Determine the [X, Y] coordinate at the center of the cell enclosing the given text.  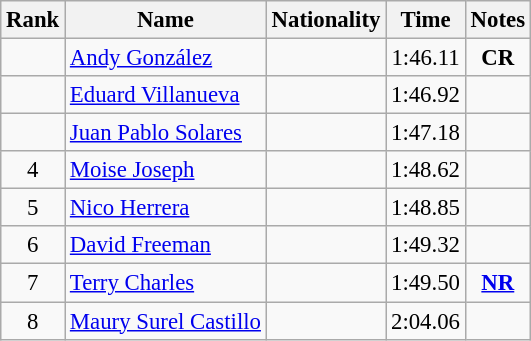
6 [33, 245]
1:47.18 [426, 133]
Time [426, 20]
1:46.92 [426, 95]
Juan Pablo Solares [166, 133]
1:46.11 [426, 58]
1:48.62 [426, 170]
Nico Herrera [166, 208]
1:49.32 [426, 245]
Andy González [166, 58]
4 [33, 170]
David Freeman [166, 245]
Maury Surel Castillo [166, 321]
Name [166, 20]
Notes [498, 20]
Rank [33, 20]
1:49.50 [426, 283]
Nationality [326, 20]
Eduard Villanueva [166, 95]
1:48.85 [426, 208]
2:04.06 [426, 321]
Moise Joseph [166, 170]
7 [33, 283]
CR [498, 58]
8 [33, 321]
NR [498, 283]
5 [33, 208]
Terry Charles [166, 283]
